From the cell containing the given text, extract its center point as [x, y] coordinate. 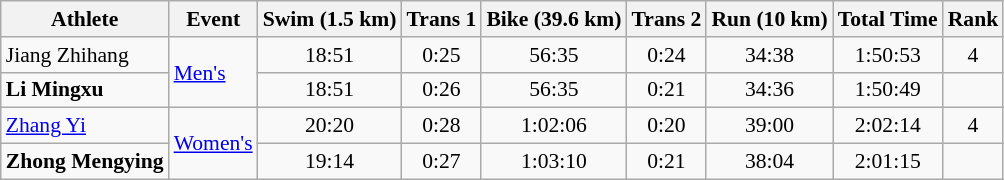
1:50:53 [888, 55]
Men's [214, 72]
19:14 [330, 162]
39:00 [769, 126]
0:27 [441, 162]
Women's [214, 144]
0:25 [441, 55]
0:28 [441, 126]
38:04 [769, 162]
1:03:10 [554, 162]
Rank [974, 19]
Bike (39.6 km) [554, 19]
0:26 [441, 90]
Zhang Yi [85, 126]
0:20 [666, 126]
2:01:15 [888, 162]
0:24 [666, 55]
1:50:49 [888, 90]
20:20 [330, 126]
Athlete [85, 19]
34:38 [769, 55]
1:02:06 [554, 126]
Total Time [888, 19]
Run (10 km) [769, 19]
34:36 [769, 90]
Event [214, 19]
Li Mingxu [85, 90]
Swim (1.5 km) [330, 19]
Trans 1 [441, 19]
Zhong Mengying [85, 162]
2:02:14 [888, 126]
Trans 2 [666, 19]
Jiang Zhihang [85, 55]
